Pinpoint the cell where the given text exists, returning its [x, y] midpoint coordinate. 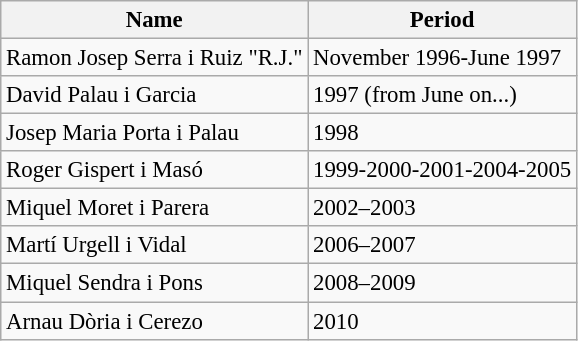
Miquel Sendra i Pons [154, 283]
Roger Gispert i Masó [154, 170]
Josep Maria Porta i Palau [154, 133]
Martí Urgell i Vidal [154, 245]
2008–2009 [442, 283]
Miquel Moret i Parera [154, 208]
November 1996-June 1997 [442, 58]
Arnau Dòria i Cerezo [154, 321]
2002–2003 [442, 208]
Name [154, 20]
Period [442, 20]
1998 [442, 133]
2010 [442, 321]
Ramon Josep Serra i Ruiz "R.J." [154, 58]
David Palau i Garcia [154, 95]
1999-2000-2001-2004-2005 [442, 170]
2006–2007 [442, 245]
1997 (from June on...) [442, 95]
